Search for the cell housing the specified text and yield its [x, y] center coordinate. 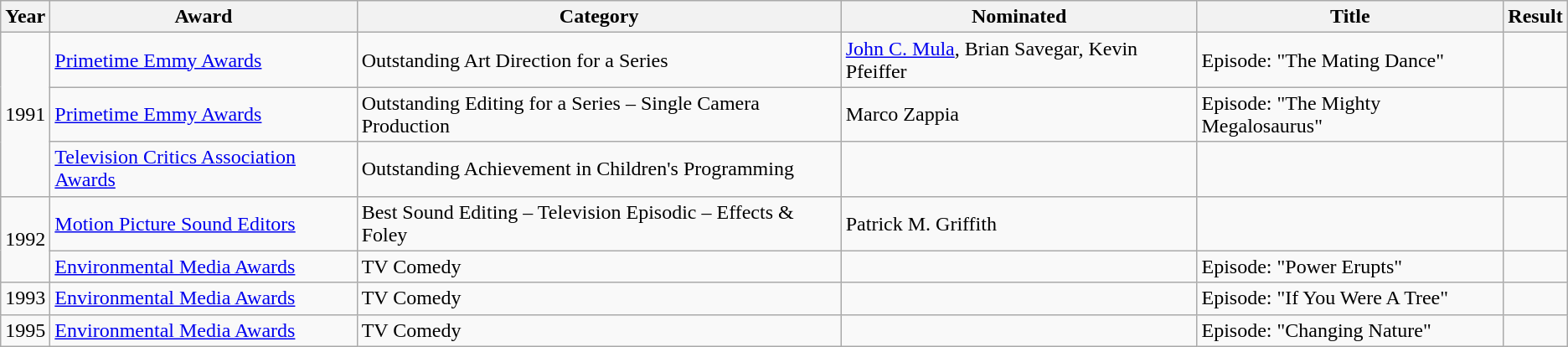
Episode: "Power Erupts" [1350, 267]
Award [204, 17]
Patrick M. Griffith [1019, 223]
1992 [25, 240]
Episode: "The Mighty Megalosaurus" [1350, 114]
Category [599, 17]
Outstanding Editing for a Series – Single Camera Production [599, 114]
Outstanding Achievement in Children's Programming [599, 169]
1993 [25, 298]
1991 [25, 114]
Episode: "If You Were A Tree" [1350, 298]
Nominated [1019, 17]
Result [1535, 17]
Episode: "Changing Nature" [1350, 330]
Year [25, 17]
John C. Mula, Brian Savegar, Kevin Pfeiffer [1019, 60]
Title [1350, 17]
Television Critics Association Awards [204, 169]
1995 [25, 330]
Episode: "The Mating Dance" [1350, 60]
Best Sound Editing – Television Episodic – Effects & Foley [599, 223]
Marco Zappia [1019, 114]
Motion Picture Sound Editors [204, 223]
Outstanding Art Direction for a Series [599, 60]
